Return the (x, y) coordinate for the center point of the cell that contains the specified text.  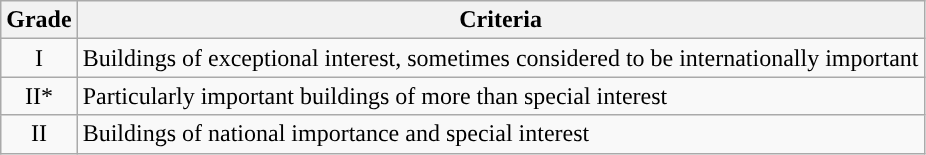
Grade (39, 20)
Criteria (500, 20)
Buildings of national importance and special interest (500, 134)
II* (39, 96)
I (39, 58)
II (39, 134)
Particularly important buildings of more than special interest (500, 96)
Buildings of exceptional interest, sometimes considered to be internationally important (500, 58)
